Return (X, Y) of the center of cell containing provided text 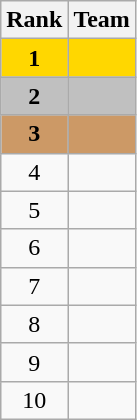
Team (102, 20)
3 (34, 134)
1 (34, 58)
5 (34, 210)
2 (34, 96)
9 (34, 362)
10 (34, 400)
6 (34, 248)
7 (34, 286)
Rank (34, 20)
4 (34, 172)
8 (34, 324)
